Search for the cell housing the specified text and yield its (X, Y) center coordinate. 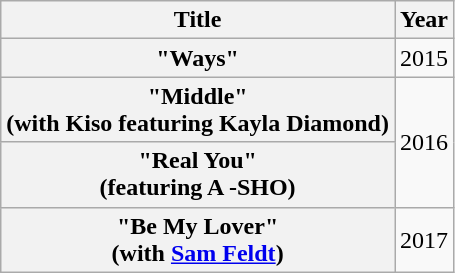
"Be My Lover"(with Sam Feldt) (198, 240)
"Middle"(with Kiso featuring Kayla Diamond) (198, 110)
2015 (424, 58)
"Ways" (198, 58)
Year (424, 20)
2016 (424, 142)
2017 (424, 240)
Title (198, 20)
"Real You"(featuring A -SHO) (198, 174)
